Find where the given text appears and provide that cell's center as (x, y) coordinate. 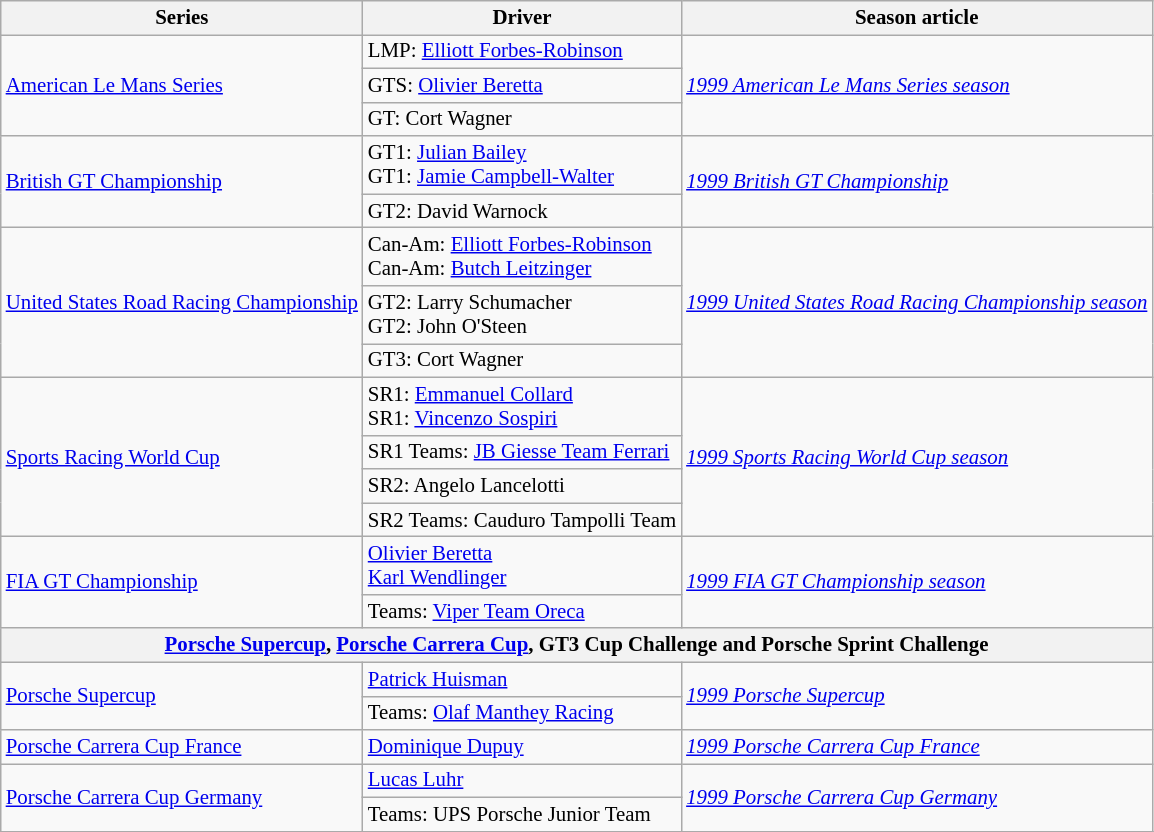
SR1: Emmanuel CollardSR1: Vincenzo Sospiri (522, 406)
Sports Racing World Cup (182, 456)
Teams: Olaf Manthey Racing (522, 713)
Lucas Luhr (522, 781)
1999 Porsche Supercup (916, 696)
GT: Cort Wagner (522, 119)
Season article (916, 18)
FIA GT Championship (182, 583)
Porsche Carrera Cup France (182, 747)
1999 United States Road Racing Championship season (916, 303)
1999 Porsche Carrera Cup France (916, 747)
Series (182, 18)
Olivier Beretta Karl Wendlinger (522, 566)
Porsche Supercup, Porsche Carrera Cup, GT3 Cup Challenge and Porsche Sprint Challenge (577, 645)
GT2: Larry SchumacherGT2: John O'Steen (522, 315)
GT3: Cort Wagner (522, 360)
1999 Porsche Carrera Cup Germany (916, 798)
1999 FIA GT Championship season (916, 583)
Teams: Viper Team Oreca (522, 611)
British GT Championship (182, 182)
LMP: Elliott Forbes-Robinson (522, 51)
American Le Mans Series (182, 85)
United States Road Racing Championship (182, 303)
GT2: David Warnock (522, 211)
Dominique Dupuy (522, 747)
1999 British GT Championship (916, 182)
SR2: Angelo Lancelotti (522, 486)
Can-Am: Elliott Forbes-RobinsonCan-Am: Butch Leitzinger (522, 257)
Porsche Carrera Cup Germany (182, 798)
Teams: UPS Porsche Junior Team (522, 815)
Driver (522, 18)
SR1 Teams: JB Giesse Team Ferrari (522, 452)
1999 American Le Mans Series season (916, 85)
GTS: Olivier Beretta (522, 85)
Patrick Huisman (522, 679)
1999 Sports Racing World Cup season (916, 456)
Porsche Supercup (182, 696)
SR2 Teams: Cauduro Tampolli Team (522, 520)
GT1: Julian BaileyGT1: Jamie Campbell-Walter (522, 165)
